Identify which cell holds the provided text, then report its [X, Y] central coordinate. 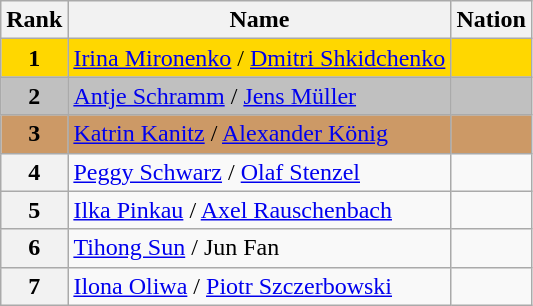
Nation [491, 20]
Ilka Pinkau / Axel Rauschenbach [260, 210]
Name [260, 20]
Katrin Kanitz / Alexander König [260, 134]
3 [34, 134]
Antje Schramm / Jens Müller [260, 96]
1 [34, 58]
6 [34, 248]
5 [34, 210]
Peggy Schwarz / Olaf Stenzel [260, 172]
Irina Mironenko / Dmitri Shkidchenko [260, 58]
4 [34, 172]
7 [34, 286]
Ilona Oliwa / Piotr Szczerbowski [260, 286]
Tihong Sun / Jun Fan [260, 248]
2 [34, 96]
Rank [34, 20]
